Return the (x, y) coordinate for the center point of the cell that contains the specified text.  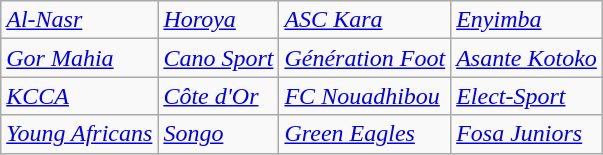
Al-Nasr (80, 20)
FC Nouadhibou (365, 96)
Côte d'Or (218, 96)
Asante Kotoko (527, 58)
Horoya (218, 20)
ASC Kara (365, 20)
Green Eagles (365, 134)
Young Africans (80, 134)
Gor Mahia (80, 58)
Cano Sport (218, 58)
Enyimba (527, 20)
Elect-Sport (527, 96)
Songo (218, 134)
KCCA (80, 96)
Génération Foot (365, 58)
Fosa Juniors (527, 134)
